Return the [X, Y] coordinate for the center point of the cell that contains the specified text.  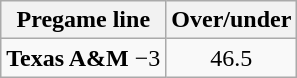
Texas A&M −3 [84, 58]
46.5 [232, 58]
Pregame line [84, 20]
Over/under [232, 20]
